Determine the (x, y) coordinate at the center of the cell enclosing the given text.  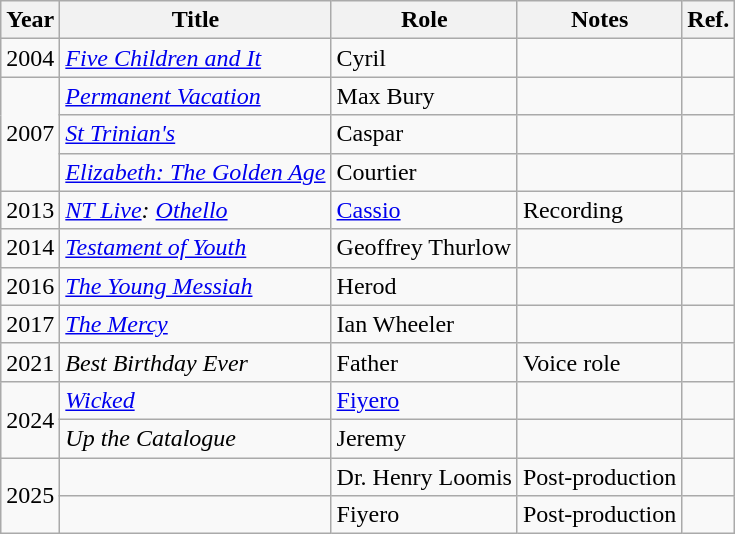
Voice role (599, 362)
Role (424, 20)
Herod (424, 286)
Caspar (424, 134)
The Mercy (196, 324)
Testament of Youth (196, 248)
2016 (30, 286)
Wicked (196, 400)
Recording (599, 210)
Best Birthday Ever (196, 362)
St Trinian's (196, 134)
Ref. (708, 20)
Title (196, 20)
2017 (30, 324)
2021 (30, 362)
Father (424, 362)
Geoffrey Thurlow (424, 248)
Elizabeth: The Golden Age (196, 172)
Permanent Vacation (196, 96)
2014 (30, 248)
Courtier (424, 172)
Notes (599, 20)
2025 (30, 496)
Max Bury (424, 96)
Jeremy (424, 438)
2007 (30, 134)
Dr. Henry Loomis (424, 477)
2024 (30, 419)
Ian Wheeler (424, 324)
2013 (30, 210)
The Young Messiah (196, 286)
Year (30, 20)
Five Children and It (196, 58)
NT Live: Othello (196, 210)
2004 (30, 58)
Cyril (424, 58)
Cassio (424, 210)
Up the Catalogue (196, 438)
